Pinpoint the cell where the given text exists, returning its [x, y] midpoint coordinate. 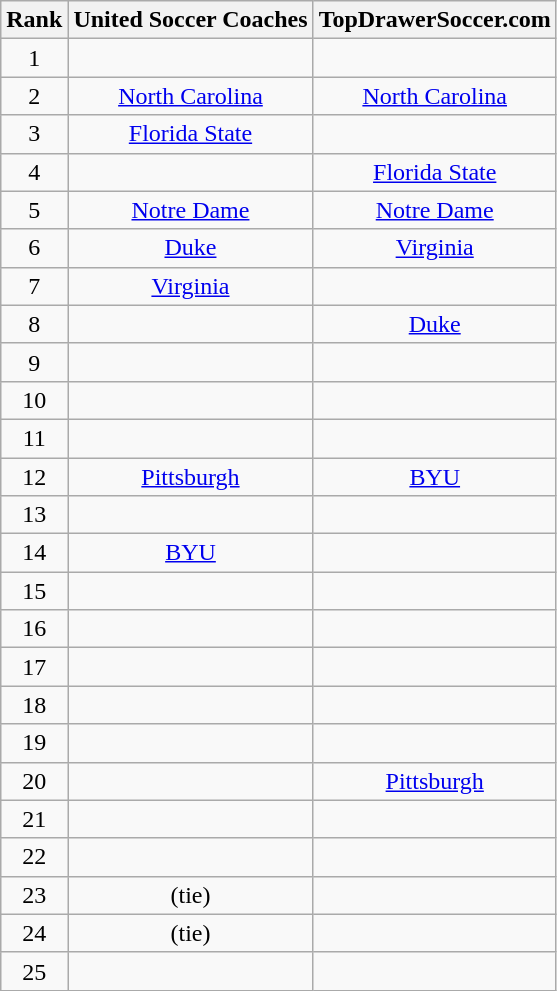
20 [34, 781]
2 [34, 96]
TopDrawerSoccer.com [434, 20]
18 [34, 705]
3 [34, 134]
21 [34, 819]
15 [34, 591]
11 [34, 438]
4 [34, 172]
7 [34, 286]
5 [34, 210]
12 [34, 477]
16 [34, 629]
19 [34, 743]
6 [34, 248]
10 [34, 400]
24 [34, 933]
13 [34, 515]
1 [34, 58]
9 [34, 362]
8 [34, 324]
17 [34, 667]
25 [34, 971]
23 [34, 895]
14 [34, 553]
Rank [34, 20]
22 [34, 857]
United Soccer Coaches [190, 20]
